From the cell containing the given text, extract its center point as [X, Y] coordinate. 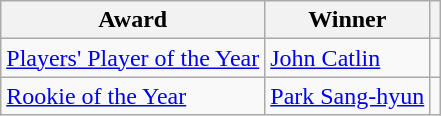
John Catlin [348, 58]
Park Sang-hyun [348, 96]
Rookie of the Year [133, 96]
Winner [348, 20]
Players' Player of the Year [133, 58]
Award [133, 20]
